Find where the given text appears and provide that cell's center as (x, y) coordinate. 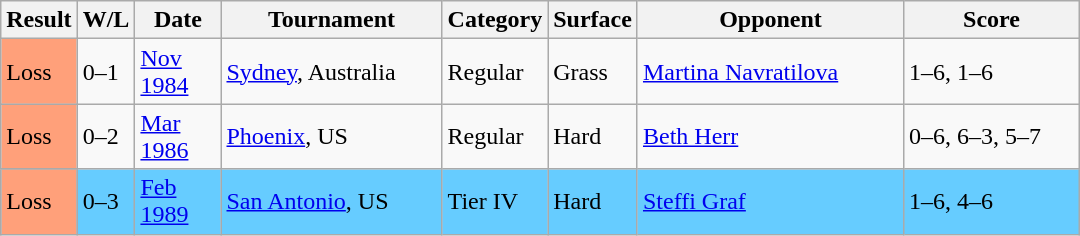
Mar 1986 (178, 136)
Tier IV (495, 202)
Score (992, 20)
Feb 1989 (178, 202)
Steffi Graf (770, 202)
0–6, 6–3, 5–7 (992, 136)
Beth Herr (770, 136)
Date (178, 20)
Martina Navratilova (770, 72)
Nov 1984 (178, 72)
Opponent (770, 20)
San Antonio, US (332, 202)
Result (39, 20)
1–6, 4–6 (992, 202)
Sydney, Australia (332, 72)
Surface (593, 20)
0–2 (106, 136)
0–3 (106, 202)
W/L (106, 20)
0–1 (106, 72)
Tournament (332, 20)
Grass (593, 72)
Phoenix, US (332, 136)
Category (495, 20)
1–6, 1–6 (992, 72)
